Search for the cell housing the specified text and yield its (X, Y) center coordinate. 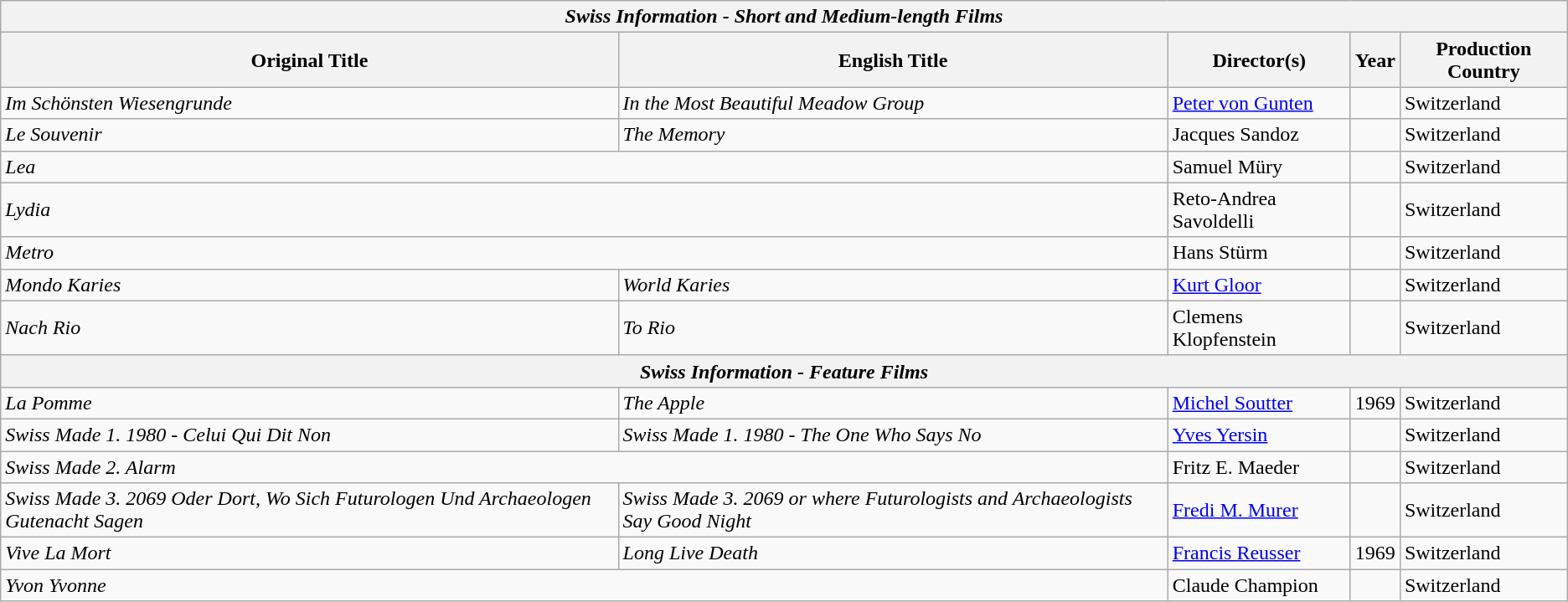
World Karies (893, 285)
Reto-Andrea Savoldelli (1259, 209)
Yves Yersin (1259, 435)
Yvon Yvonne (585, 585)
Mondo Karies (310, 285)
Director(s) (1259, 60)
Metro (585, 253)
Kurt Gloor (1259, 285)
Im Schönsten Wiesengrunde (310, 103)
Swiss Made 1. 1980 - Celui Qui Dit Non (310, 435)
Swiss Made 2. Alarm (585, 466)
Fritz E. Maeder (1259, 466)
Year (1375, 60)
Nach Rio (310, 328)
Swiss Made 3. 2069 Oder Dort, Wo Sich Futurologen Und Archaeologen Gutenacht Sagen (310, 511)
Samuel Müry (1259, 167)
Vive La Mort (310, 553)
Francis Reusser (1259, 553)
The Apple (893, 403)
Claude Champion (1259, 585)
Swiss Made 1. 1980 - The One Who Says No (893, 435)
Hans Stürm (1259, 253)
To Rio (893, 328)
Swiss Information - Short and Medium-length Films (784, 17)
In the Most Beautiful Meadow Group (893, 103)
Fredi M. Murer (1259, 511)
Production Country (1483, 60)
Peter von Gunten (1259, 103)
Le Souvenir (310, 135)
Long Live Death (893, 553)
Jacques Sandoz (1259, 135)
English Title (893, 60)
La Pomme (310, 403)
Lea (585, 167)
Clemens Klopfenstein (1259, 328)
The Memory (893, 135)
Lydia (585, 209)
Michel Soutter (1259, 403)
Swiss Made 3. 2069 or where Futurologists and Archaeologists Say Good Night (893, 511)
Original Title (310, 60)
Swiss Information - Feature Films (784, 371)
